Return [x, y] of the center of cell containing provided text 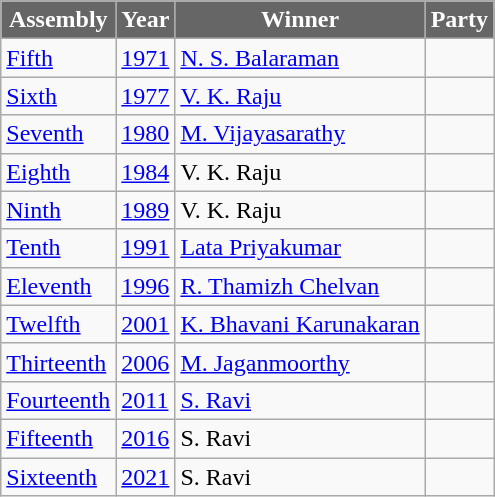
1991 [146, 248]
Tenth [58, 248]
Party [459, 20]
1980 [146, 134]
Year [146, 20]
Sixteenth [58, 477]
2021 [146, 477]
Eighth [58, 172]
Fifth [58, 58]
1977 [146, 96]
Ninth [58, 210]
M. Vijayasarathy [300, 134]
Sixth [58, 96]
K. Bhavani Karunakaran [300, 324]
Assembly [58, 20]
Fifteenth [58, 438]
2006 [146, 362]
1984 [146, 172]
2016 [146, 438]
2011 [146, 400]
Twelfth [58, 324]
R. Thamizh Chelvan [300, 286]
Lata Priyakumar [300, 248]
2001 [146, 324]
Winner [300, 20]
1971 [146, 58]
1996 [146, 286]
Seventh [58, 134]
1989 [146, 210]
M. Jaganmoorthy [300, 362]
Fourteenth [58, 400]
Eleventh [58, 286]
N. S. Balaraman [300, 58]
Thirteenth [58, 362]
